Find where the given text appears and provide that cell's center as [x, y] coordinate. 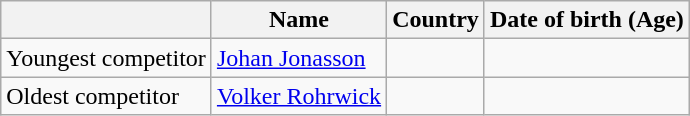
Oldest competitor [106, 96]
Volker Rohrwick [298, 96]
Johan Jonasson [298, 58]
Name [298, 20]
Youngest competitor [106, 58]
Date of birth (Age) [586, 20]
Country [436, 20]
